Return (x, y) of the center of cell containing provided text 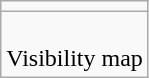
Visibility map (75, 44)
